Extract the [x, y] coordinate from the center of the cell holding the provided text.  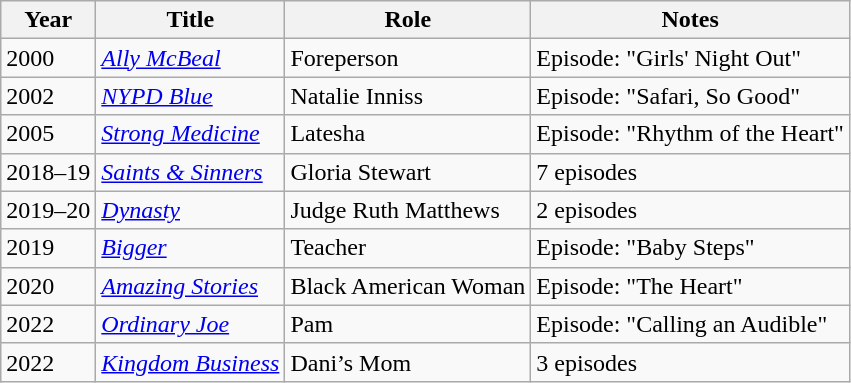
Judge Ruth Matthews [408, 210]
Latesha [408, 134]
Episode: "The Heart" [690, 286]
Ally McBeal [190, 58]
Foreperson [408, 58]
Gloria Stewart [408, 172]
2020 [48, 286]
Teacher [408, 248]
Black American Woman [408, 286]
Kingdom Business [190, 362]
Dani’s Mom [408, 362]
Year [48, 20]
Amazing Stories [190, 286]
Dynasty [190, 210]
Episode: "Rhythm of the Heart" [690, 134]
NYPD Blue [190, 96]
2018–19 [48, 172]
2000 [48, 58]
2019 [48, 248]
2019–20 [48, 210]
Strong Medicine [190, 134]
Episode: "Baby Steps" [690, 248]
Title [190, 20]
Bigger [190, 248]
2 episodes [690, 210]
Saints & Sinners [190, 172]
2002 [48, 96]
Natalie Inniss [408, 96]
Pam [408, 324]
Role [408, 20]
2005 [48, 134]
Episode: "Girls' Night Out" [690, 58]
Episode: "Calling an Audible" [690, 324]
Ordinary Joe [190, 324]
7 episodes [690, 172]
3 episodes [690, 362]
Notes [690, 20]
Episode: "Safari, So Good" [690, 96]
